Pinpoint the cell where the given text exists, returning its [x, y] midpoint coordinate. 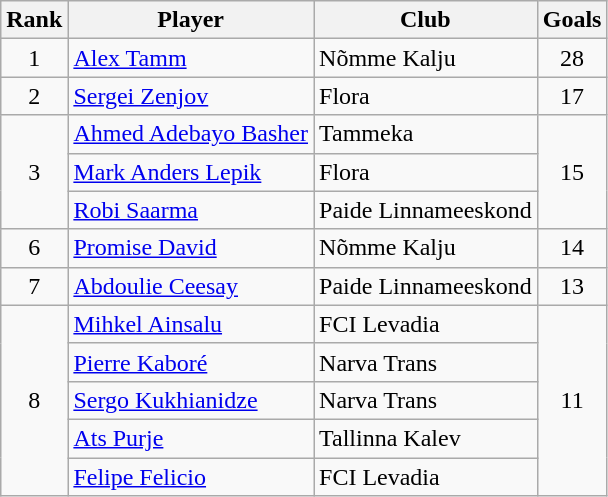
28 [572, 58]
6 [34, 248]
Promise David [191, 248]
14 [572, 248]
11 [572, 400]
Goals [572, 20]
17 [572, 96]
Tammeka [426, 134]
Club [426, 20]
Alex Tamm [191, 58]
Mark Anders Lepik [191, 172]
Ats Purje [191, 438]
Tallinna Kalev [426, 438]
13 [572, 286]
Pierre Kaboré [191, 362]
15 [572, 172]
8 [34, 400]
Sergei Zenjov [191, 96]
Sergo Kukhianidze [191, 400]
Robi Saarma [191, 210]
Rank [34, 20]
Felipe Felicio [191, 477]
7 [34, 286]
Abdoulie Ceesay [191, 286]
1 [34, 58]
3 [34, 172]
2 [34, 96]
Ahmed Adebayo Basher [191, 134]
Player [191, 20]
Mihkel Ainsalu [191, 324]
